Output the [x, y] coordinate of the center of the cell containing the given text.  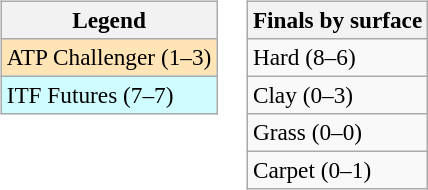
ATP Challenger (1–3) [108, 57]
Grass (0–0) [337, 133]
Finals by surface [337, 20]
Clay (0–3) [337, 95]
ITF Futures (7–7) [108, 95]
Hard (8–6) [337, 57]
Legend [108, 20]
Carpet (0–1) [337, 171]
